Locate the cell with the specified text and output its [X, Y] center coordinate. 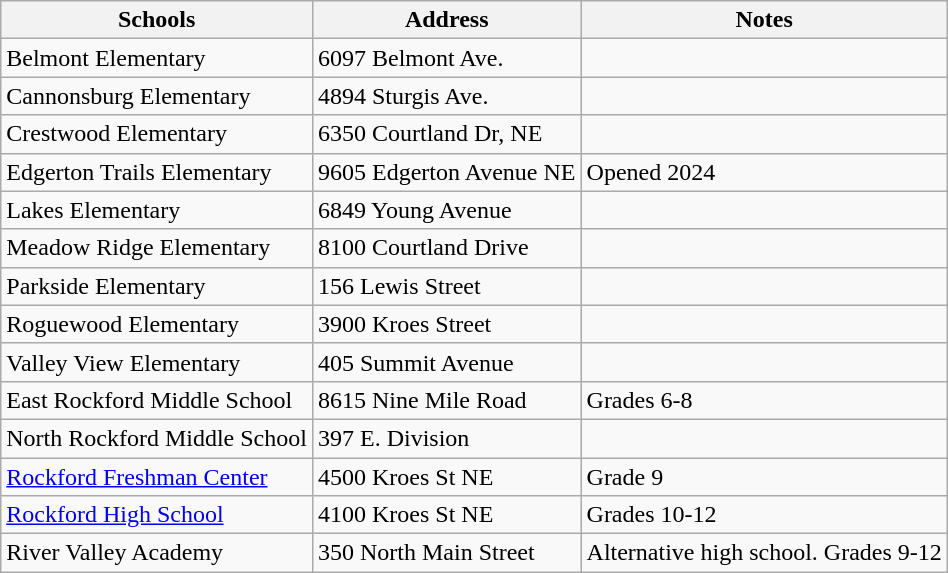
Grades 10-12 [764, 515]
8615 Nine Mile Road [446, 400]
Roguewood Elementary [157, 324]
River Valley Academy [157, 553]
Belmont Elementary [157, 58]
Grades 6-8 [764, 400]
8100 Courtland Drive [446, 248]
Schools [157, 20]
Crestwood Elementary [157, 134]
3900 Kroes Street [446, 324]
Grade 9 [764, 477]
4500 Kroes St NE [446, 477]
6350 Courtland Dr, NE [446, 134]
Cannonsburg Elementary [157, 96]
Parkside Elementary [157, 286]
156 Lewis Street [446, 286]
Lakes Elementary [157, 210]
9605 Edgerton Avenue NE [446, 172]
4100 Kroes St NE [446, 515]
397 E. Division [446, 438]
4894 Sturgis Ave. [446, 96]
Rockford High School [157, 515]
North Rockford Middle School [157, 438]
Meadow Ridge Elementary [157, 248]
350 North Main Street [446, 553]
East Rockford Middle School [157, 400]
Valley View Elementary [157, 362]
6097 Belmont Ave. [446, 58]
Rockford Freshman Center [157, 477]
405 Summit Avenue [446, 362]
Alternative high school. Grades 9-12 [764, 553]
6849 Young Avenue [446, 210]
Address [446, 20]
Notes [764, 20]
Edgerton Trails Elementary [157, 172]
Opened 2024 [764, 172]
